Find where the given text appears and provide that cell's center as (x, y) coordinate. 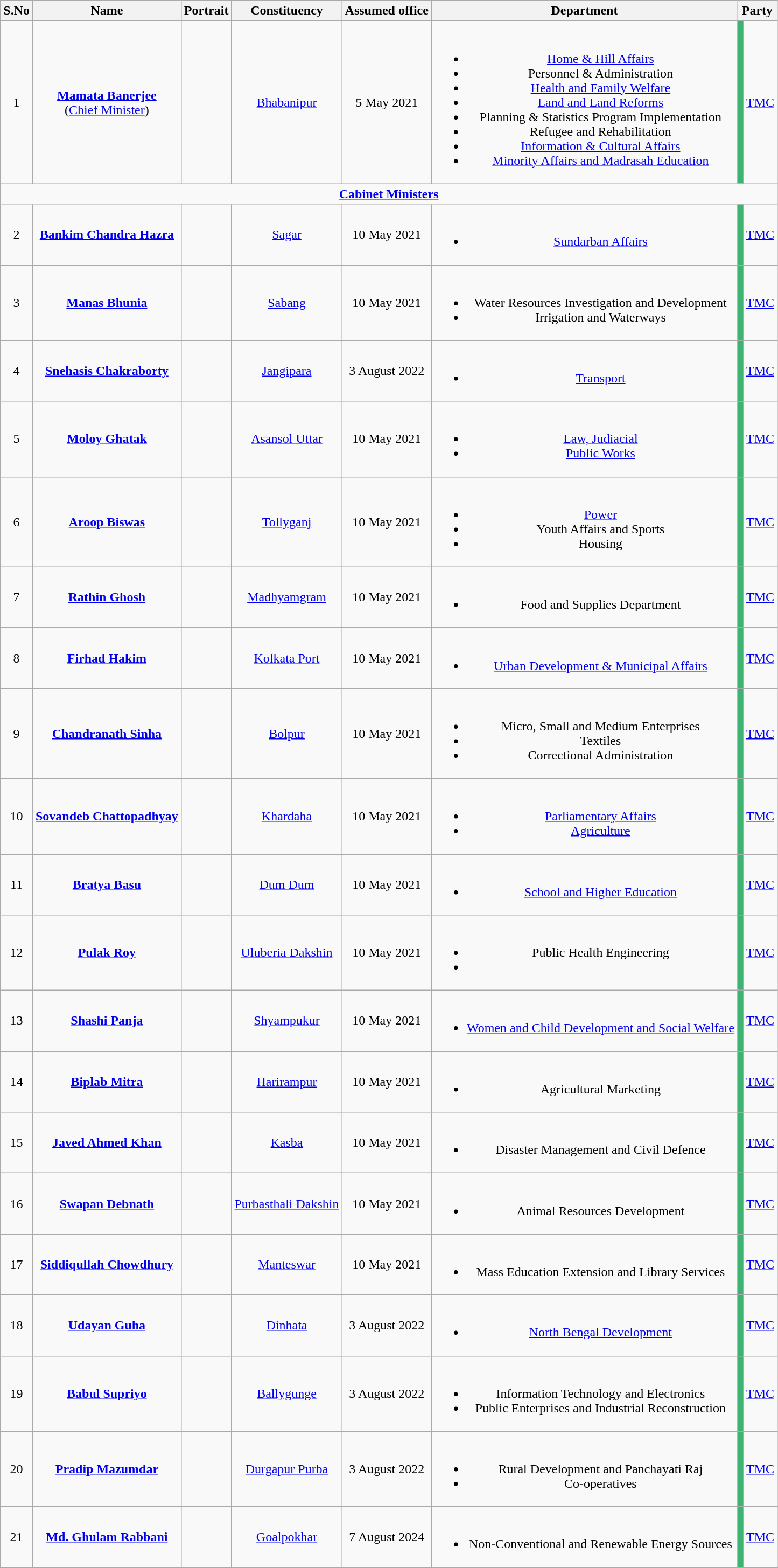
10 (17, 816)
Rural Development and Panchayati RajCo-operatives (584, 1469)
Mass Education Extension and Library Services (584, 1265)
Snehasis Chakraborty (107, 371)
Information Technology and ElectronicsPublic Enterprises and Industrial Reconstruction (584, 1393)
Uluberia Dakshin (286, 953)
19 (17, 1393)
Swapan Debnath (107, 1203)
Public Health Engineering (584, 953)
1 (17, 102)
Cabinet Ministers (389, 194)
Party (757, 11)
Shashi Panja (107, 1021)
Dum Dum (286, 884)
Durgapur Purba (286, 1469)
Bratya Basu (107, 884)
Dinhata (286, 1325)
14 (17, 1082)
Portrait (206, 11)
Parliamentary AffairsAgriculture (584, 816)
Transport (584, 371)
Bhabanipur (286, 102)
Agricultural Marketing (584, 1082)
Law, JudiacialPublic Works (584, 439)
15 (17, 1143)
Micro, Small and Medium EnterprisesTextilesCorrectional Administration (584, 734)
Women and Child Development and Social Welfare (584, 1021)
12 (17, 953)
Siddiqullah Chowdhury (107, 1265)
Moloy Ghatak (107, 439)
16 (17, 1203)
Asansol Uttar (286, 439)
Udayan Guha (107, 1325)
School and Higher Education (584, 884)
13 (17, 1021)
North Bengal Development (584, 1325)
Rathin Ghosh (107, 597)
Sagar (286, 235)
5 May 2021 (387, 102)
Goalpokhar (286, 1537)
Sabang (286, 303)
7 (17, 597)
8 (17, 658)
Purbasthali Dakshin (286, 1203)
Pulak Roy (107, 953)
Water Resources Investigation and DevelopmentIrrigation and Waterways (584, 303)
Javed Ahmed Khan (107, 1143)
Pradip Mazumdar (107, 1469)
Manas Bhunia (107, 303)
Sovandeb Chattopadhyay (107, 816)
Bolpur (286, 734)
Aroop Biswas (107, 521)
3 (17, 303)
Chandranath Sinha (107, 734)
Harirampur (286, 1082)
Name (107, 11)
Babul Supriyo (107, 1393)
Kasba (286, 1143)
Madhyamgram (286, 597)
Khardaha (286, 816)
Animal Resources Development (584, 1203)
Ballygunge (286, 1393)
Manteswar (286, 1265)
21 (17, 1537)
Food and Supplies Department (584, 597)
Department (584, 11)
4 (17, 371)
Urban Development & Municipal Affairs (584, 658)
Shyampukur (286, 1021)
Bankim Chandra Hazra (107, 235)
Assumed office (387, 11)
Mamata Banerjee(Chief Minister) (107, 102)
Non-Conventional and Renewable Energy Sources (584, 1537)
Md. Ghulam Rabbani (107, 1537)
9 (17, 734)
Firhad Hakim (107, 658)
Kolkata Port (286, 658)
11 (17, 884)
6 (17, 521)
18 (17, 1325)
7 August 2024 (387, 1537)
20 (17, 1469)
Constituency (286, 11)
Sundarban Affairs (584, 235)
S.No (17, 11)
2 (17, 235)
Jangipara (286, 371)
17 (17, 1265)
Disaster Management and Civil Defence (584, 1143)
PowerYouth Affairs and SportsHousing (584, 521)
Tollyganj (286, 521)
5 (17, 439)
Biplab Mitra (107, 1082)
